Identify which cell holds the provided text, then report its [X, Y] central coordinate. 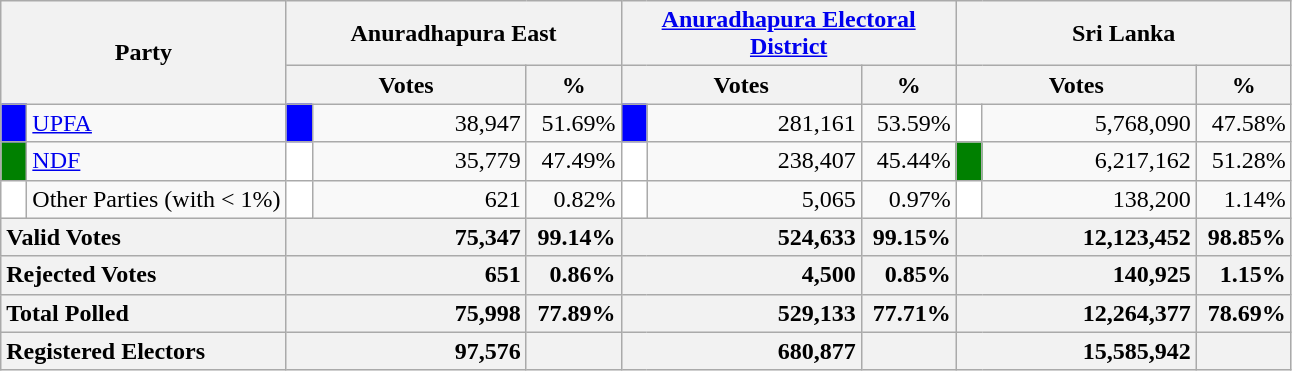
77.71% [908, 313]
51.28% [1244, 161]
5,768,090 [1089, 123]
0.86% [574, 275]
0.82% [574, 199]
5,065 [754, 199]
Anuradhapura East [454, 34]
Total Polled [144, 313]
75,998 [406, 313]
97,576 [406, 351]
529,133 [741, 313]
Other Parties (with < 1%) [156, 199]
75,347 [406, 237]
77.89% [574, 313]
Registered Electors [144, 351]
138,200 [1089, 199]
Party [144, 52]
53.59% [908, 123]
15,585,942 [1076, 351]
651 [406, 275]
621 [419, 199]
4,500 [741, 275]
680,877 [741, 351]
Rejected Votes [144, 275]
Valid Votes [144, 237]
NDF [156, 161]
140,925 [1076, 275]
0.97% [908, 199]
35,779 [419, 161]
6,217,162 [1089, 161]
45.44% [908, 161]
51.69% [574, 123]
12,264,377 [1076, 313]
99.15% [908, 237]
1.15% [1244, 275]
12,123,452 [1076, 237]
238,407 [754, 161]
1.14% [1244, 199]
UPFA [156, 123]
38,947 [419, 123]
47.58% [1244, 123]
98.85% [1244, 237]
99.14% [574, 237]
281,161 [754, 123]
0.85% [908, 275]
Anuradhapura Electoral District [788, 34]
524,633 [741, 237]
78.69% [1244, 313]
47.49% [574, 161]
Sri Lanka [1124, 34]
